For the text-containing cell, return its midpoint in [X, Y] coordinate format. 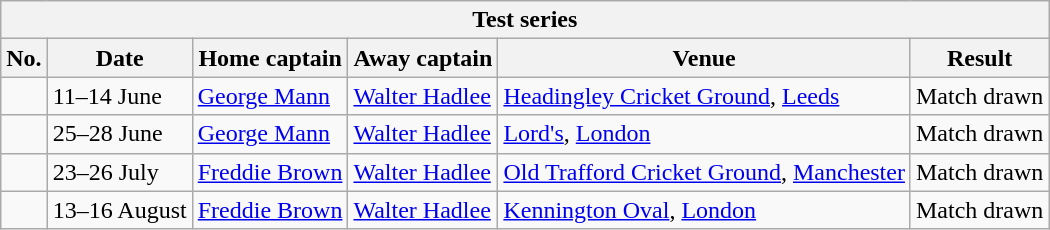
25–28 June [120, 134]
Lord's, London [704, 134]
No. [24, 58]
Headingley Cricket Ground, Leeds [704, 96]
Home captain [270, 58]
Away captain [423, 58]
Result [979, 58]
13–16 August [120, 210]
Venue [704, 58]
Test series [525, 20]
Date [120, 58]
11–14 June [120, 96]
Kennington Oval, London [704, 210]
Old Trafford Cricket Ground, Manchester [704, 172]
23–26 July [120, 172]
